Output the [X, Y] coordinate of the center of the cell containing the given text.  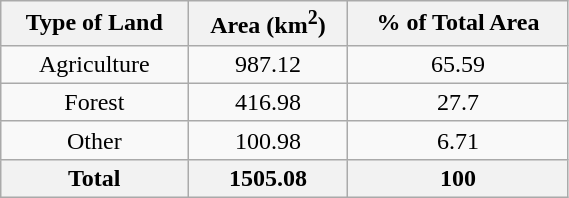
Area (km2) [268, 24]
65.59 [458, 64]
987.12 [268, 64]
100 [458, 178]
Other [94, 140]
Total [94, 178]
Agriculture [94, 64]
416.98 [268, 102]
1505.08 [268, 178]
6.71 [458, 140]
% of Total Area [458, 24]
Type of Land [94, 24]
27.7 [458, 102]
Forest [94, 102]
100.98 [268, 140]
